Return (x, y) of the center of cell containing provided text 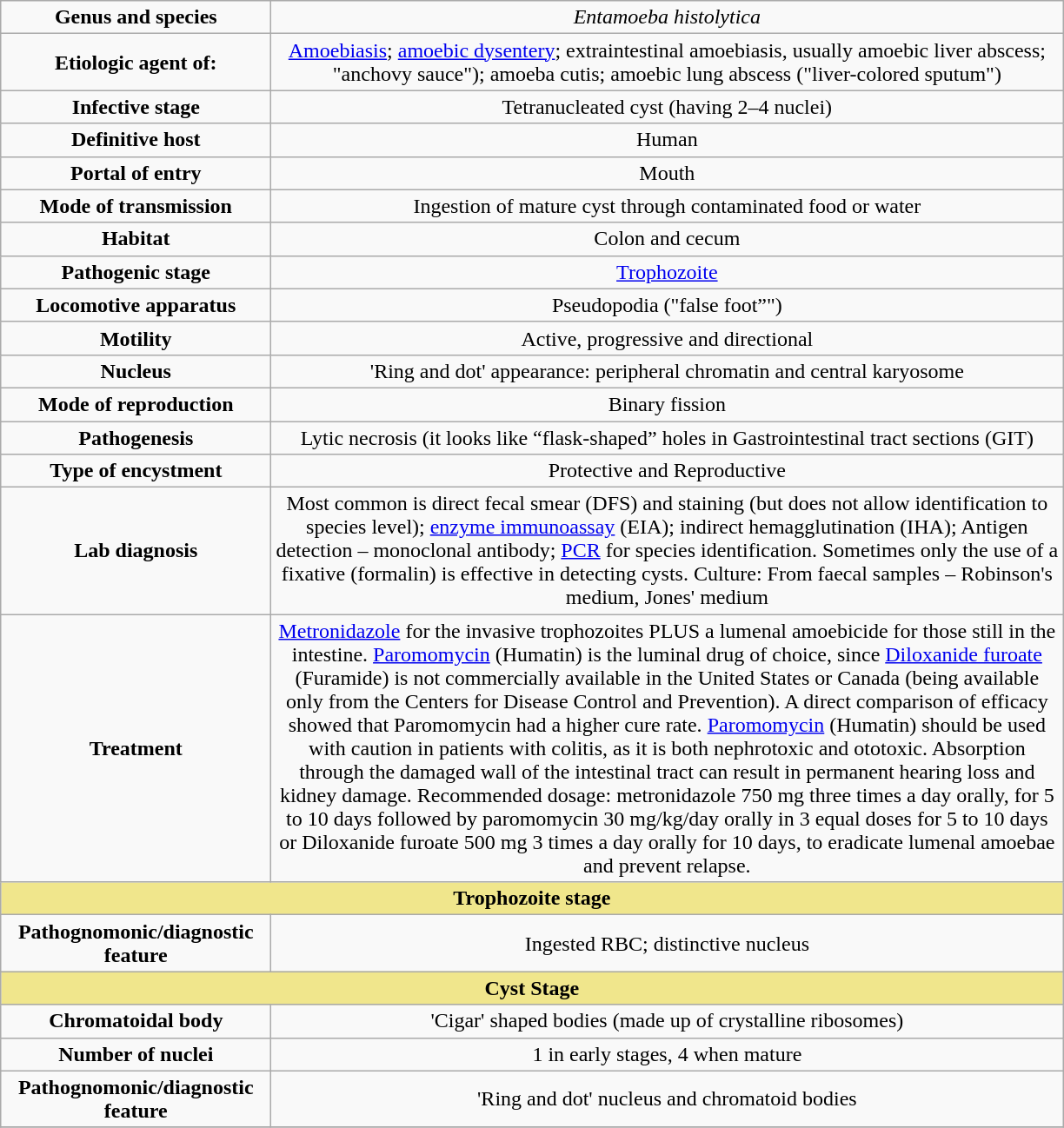
'Ring and dot' nucleus and chromatoid bodies (668, 1098)
Human (668, 140)
Locomotive apparatus (136, 305)
Mode of transmission (136, 206)
Pathogenesis (136, 437)
Number of nuclei (136, 1054)
Etiologic agent of: (136, 63)
Genus and species (136, 17)
Treatment (136, 748)
Tetranucleated cyst (having 2–4 nuclei) (668, 107)
'Ring and dot' appearance: peripheral chromatin and central karyosome (668, 371)
Nucleus (136, 371)
Type of encystment (136, 471)
Lab diagnosis (136, 551)
Definitive host (136, 140)
Pathogenic stage (136, 272)
Motility (136, 338)
Habitat (136, 239)
Cyst Stage (532, 988)
'Cigar' shaped bodies (made up of crystalline ribosomes) (668, 1021)
Mode of reproduction (136, 404)
Pseudopodia ("false foot”") (668, 305)
Active, progressive and directional (668, 338)
Infective stage (136, 107)
Mouth (668, 173)
Trophozoite stage (532, 899)
Ingestion of mature cyst through contaminated food or water (668, 206)
Binary fission (668, 404)
Trophozoite (668, 272)
Lytic necrosis (it looks like “flask-shaped” holes in Gastrointestinal tract sections (GIT) (668, 437)
1 in early stages, 4 when mature (668, 1054)
Portal of entry (136, 173)
Chromatoidal body (136, 1021)
Colon and cecum (668, 239)
Entamoeba histolytica (668, 17)
Protective and Reproductive (668, 471)
Ingested RBC; distinctive nucleus (668, 944)
